Provide the (X, Y) coordinate of the cell's center where the given text is located.  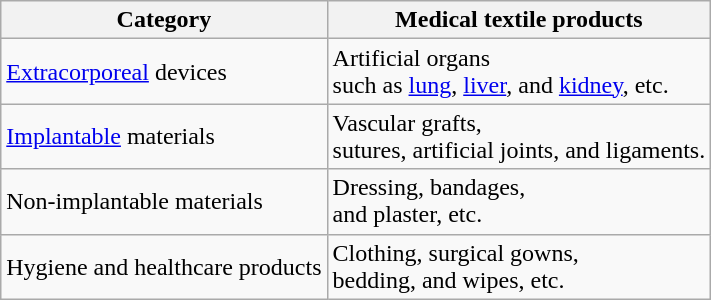
Vascular grafts,sutures, artificial joints, and ligaments. (519, 136)
Non-implantable materials (164, 202)
Implantable materials (164, 136)
Dressing, bandages,and plaster, etc. (519, 202)
Clothing, surgical gowns,bedding, and wipes, etc. (519, 266)
Hygiene and healthcare products (164, 266)
Category (164, 20)
Extracorporeal devices (164, 72)
Artificial organssuch as lung, liver, and kidney, etc. (519, 72)
Medical textile products (519, 20)
